Search for the cell housing the specified text and yield its (X, Y) center coordinate. 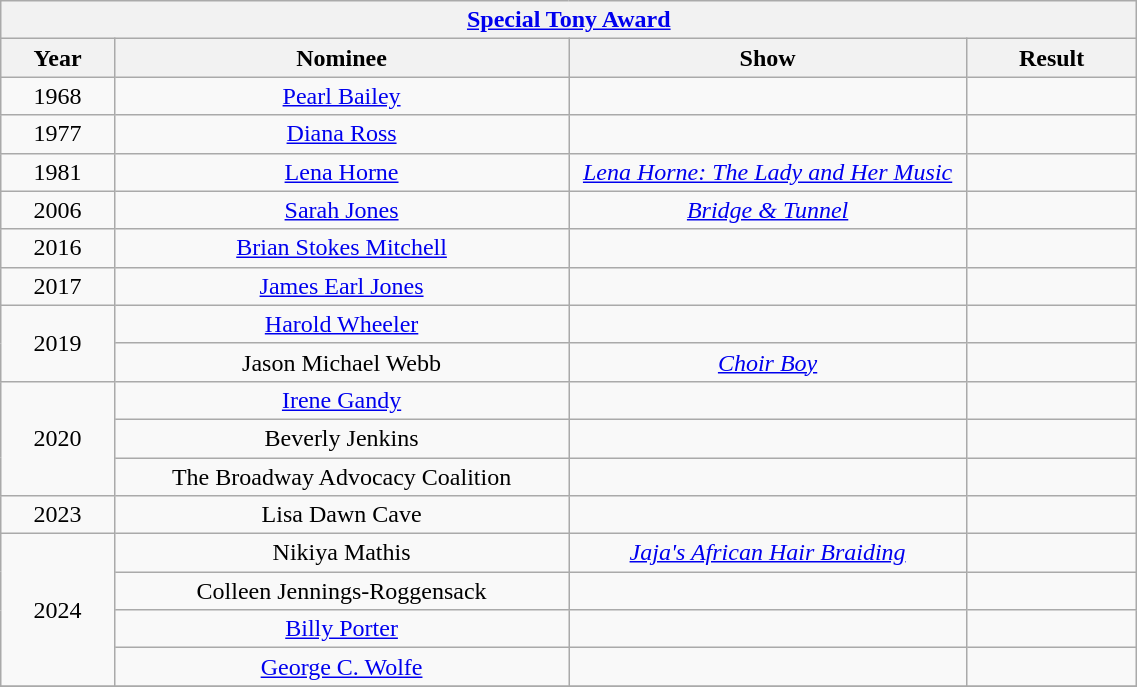
Jason Michael Webb (341, 362)
2020 (58, 438)
Sarah Jones (341, 210)
Harold Wheeler (341, 324)
Irene Gandy (341, 400)
1981 (58, 172)
2023 (58, 515)
Lena Horne (341, 172)
1968 (58, 96)
Year (58, 58)
Pearl Bailey (341, 96)
Lisa Dawn Cave (341, 515)
George C. Wolfe (341, 667)
Diana Ross (341, 134)
Bridge & Tunnel (768, 210)
2016 (58, 248)
2006 (58, 210)
Beverly Jenkins (341, 438)
Colleen Jennings-Roggensack (341, 591)
Nominee (341, 58)
Special Tony Award (569, 20)
1977 (58, 134)
Show (768, 58)
The Broadway Advocacy Coalition (341, 477)
2024 (58, 610)
Brian Stokes Mitchell (341, 248)
Choir Boy (768, 362)
Nikiya Mathis (341, 553)
2017 (58, 286)
Lena Horne: The Lady and Her Music (768, 172)
Result (1051, 58)
Jaja's African Hair Braiding (768, 553)
Billy Porter (341, 629)
2019 (58, 343)
James Earl Jones (341, 286)
